Output the (x, y) coordinate of the center of the cell containing the given text.  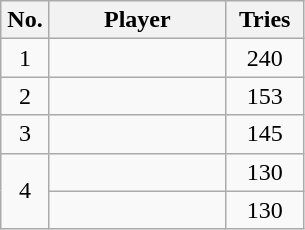
Player (137, 20)
No. (26, 20)
Tries (264, 20)
240 (264, 58)
145 (264, 134)
1 (26, 58)
4 (26, 191)
153 (264, 96)
2 (26, 96)
3 (26, 134)
